Return the [X, Y] coordinate for the center point of the cell that contains the specified text.  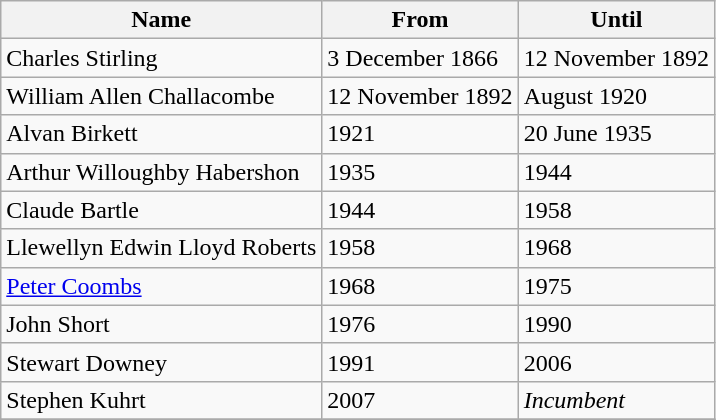
From [420, 20]
Stewart Downey [162, 362]
William Allen Challacombe [162, 96]
Incumbent [616, 400]
1975 [616, 286]
August 1920 [616, 96]
Until [616, 20]
2007 [420, 400]
John Short [162, 324]
1990 [616, 324]
1935 [420, 172]
3 December 1866 [420, 58]
Alvan Birkett [162, 134]
Stephen Kuhrt [162, 400]
1991 [420, 362]
1976 [420, 324]
2006 [616, 362]
Charles Stirling [162, 58]
Llewellyn Edwin Lloyd Roberts [162, 248]
Peter Coombs [162, 286]
Claude Bartle [162, 210]
Name [162, 20]
Arthur Willoughby Habershon [162, 172]
20 June 1935 [616, 134]
1921 [420, 134]
